Detect which cell encompasses the target text, then output its (x, y) center coordinate. 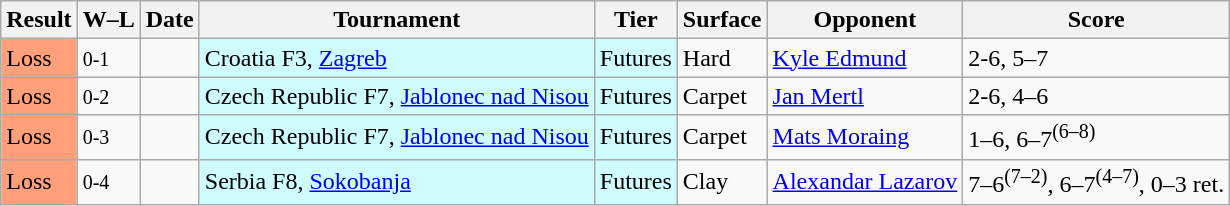
Hard (722, 58)
Clay (722, 182)
0-3 (108, 138)
0-4 (108, 182)
Mats Moraing (865, 138)
0-2 (108, 96)
2-6, 5–7 (1096, 58)
0-1 (108, 58)
Opponent (865, 20)
W–L (108, 20)
Croatia F3, Zagreb (396, 58)
Date (170, 20)
Tournament (396, 20)
Alexandar Lazarov (865, 182)
Surface (722, 20)
Score (1096, 20)
Serbia F8, Sokobanja (396, 182)
Tier (636, 20)
Jan Mertl (865, 96)
7–6(7–2), 6–7(4–7), 0–3 ret. (1096, 182)
2-6, 4–6 (1096, 96)
1–6, 6–7(6–8) (1096, 138)
Result (39, 20)
Kyle Edmund (865, 58)
